From the cell containing the given text, extract its center point as [x, y] coordinate. 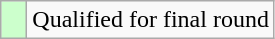
Qualified for final round [151, 20]
